From the cell containing the given text, extract its center point as (X, Y) coordinate. 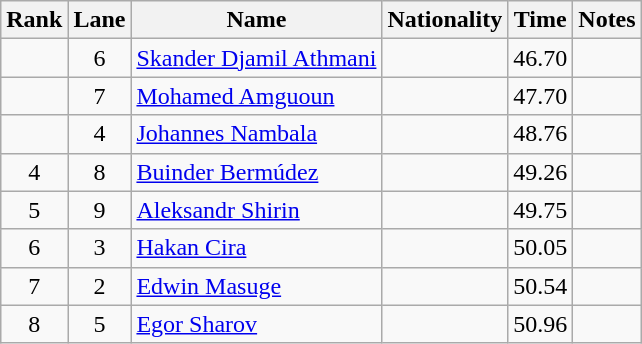
46.70 (540, 58)
Lane (100, 20)
Buinder Bermúdez (256, 172)
9 (100, 210)
Time (540, 20)
Name (256, 20)
3 (100, 248)
2 (100, 286)
Aleksandr Shirin (256, 210)
50.96 (540, 324)
Nationality (445, 20)
Mohamed Amguoun (256, 96)
Egor Sharov (256, 324)
47.70 (540, 96)
49.75 (540, 210)
Rank (34, 20)
48.76 (540, 134)
49.26 (540, 172)
Edwin Masuge (256, 286)
50.54 (540, 286)
Johannes Nambala (256, 134)
Notes (607, 20)
Skander Djamil Athmani (256, 58)
50.05 (540, 248)
Hakan Cira (256, 248)
